For the text-containing cell, return its midpoint in [x, y] coordinate format. 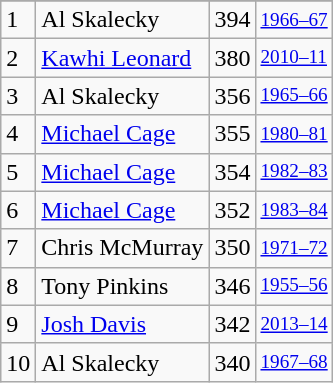
Josh Davis [122, 324]
350 [232, 248]
1971–72 [294, 248]
6 [18, 210]
1983–84 [294, 210]
2013–14 [294, 324]
3 [18, 96]
380 [232, 58]
1 [18, 20]
8 [18, 286]
1967–68 [294, 362]
Tony Pinkins [122, 286]
1955–56 [294, 286]
1980–81 [294, 134]
1982–83 [294, 172]
352 [232, 210]
2 [18, 58]
346 [232, 286]
2010–11 [294, 58]
355 [232, 134]
1965–66 [294, 96]
1966–67 [294, 20]
Kawhi Leonard [122, 58]
10 [18, 362]
394 [232, 20]
7 [18, 248]
354 [232, 172]
5 [18, 172]
340 [232, 362]
9 [18, 324]
4 [18, 134]
342 [232, 324]
356 [232, 96]
Chris McMurray [122, 248]
